Search for the cell housing the specified text and yield its (x, y) center coordinate. 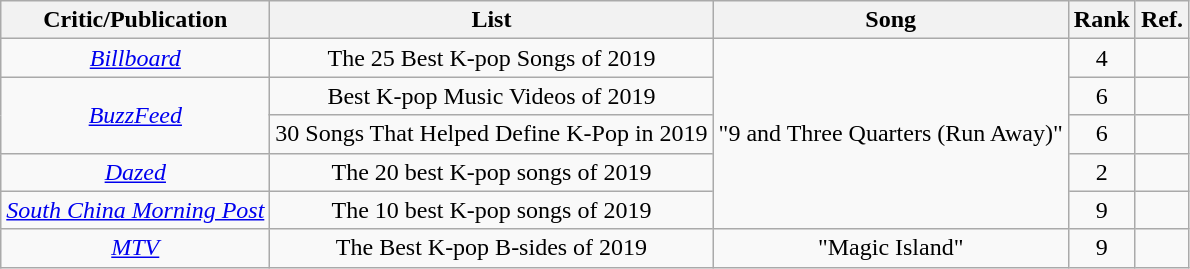
Ref. (1162, 20)
Rank (1102, 20)
2 (1102, 172)
The 20 best K-pop songs of 2019 (492, 172)
"Magic Island" (890, 248)
Song (890, 20)
Dazed (136, 172)
30 Songs That Helped Define K-Pop in 2019 (492, 134)
Best K-pop Music Videos of 2019 (492, 96)
BuzzFeed (136, 115)
The Best K-pop B-sides of 2019 (492, 248)
The 25 Best K-pop Songs of 2019 (492, 58)
The 10 best K-pop songs of 2019 (492, 210)
Critic/Publication (136, 20)
Billboard (136, 58)
MTV (136, 248)
South China Morning Post (136, 210)
4 (1102, 58)
"9 and Three Quarters (Run Away)" (890, 134)
List (492, 20)
